Output the (X, Y) coordinate of the center of the cell containing the given text.  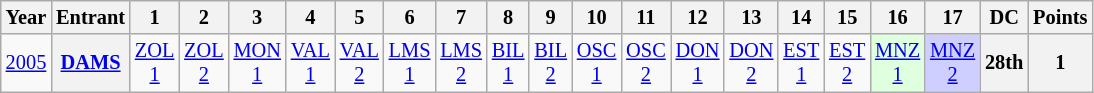
VAL2 (360, 63)
14 (801, 17)
28th (1004, 63)
OSC2 (646, 63)
MON1 (258, 63)
7 (461, 17)
13 (751, 17)
MNZ2 (952, 63)
BIL1 (508, 63)
LMS1 (410, 63)
2 (204, 17)
10 (596, 17)
DAMS (90, 63)
ZOL2 (204, 63)
9 (550, 17)
4 (310, 17)
MNZ1 (898, 63)
3 (258, 17)
8 (508, 17)
EST2 (847, 63)
DON2 (751, 63)
16 (898, 17)
EST1 (801, 63)
DON1 (698, 63)
17 (952, 17)
2005 (26, 63)
11 (646, 17)
BIL2 (550, 63)
DC (1004, 17)
Entrant (90, 17)
Year (26, 17)
LMS2 (461, 63)
15 (847, 17)
5 (360, 17)
6 (410, 17)
12 (698, 17)
VAL1 (310, 63)
ZOL1 (154, 63)
OSC1 (596, 63)
Points (1060, 17)
